Determine the [x, y] coordinate at the center of the cell enclosing the given text.  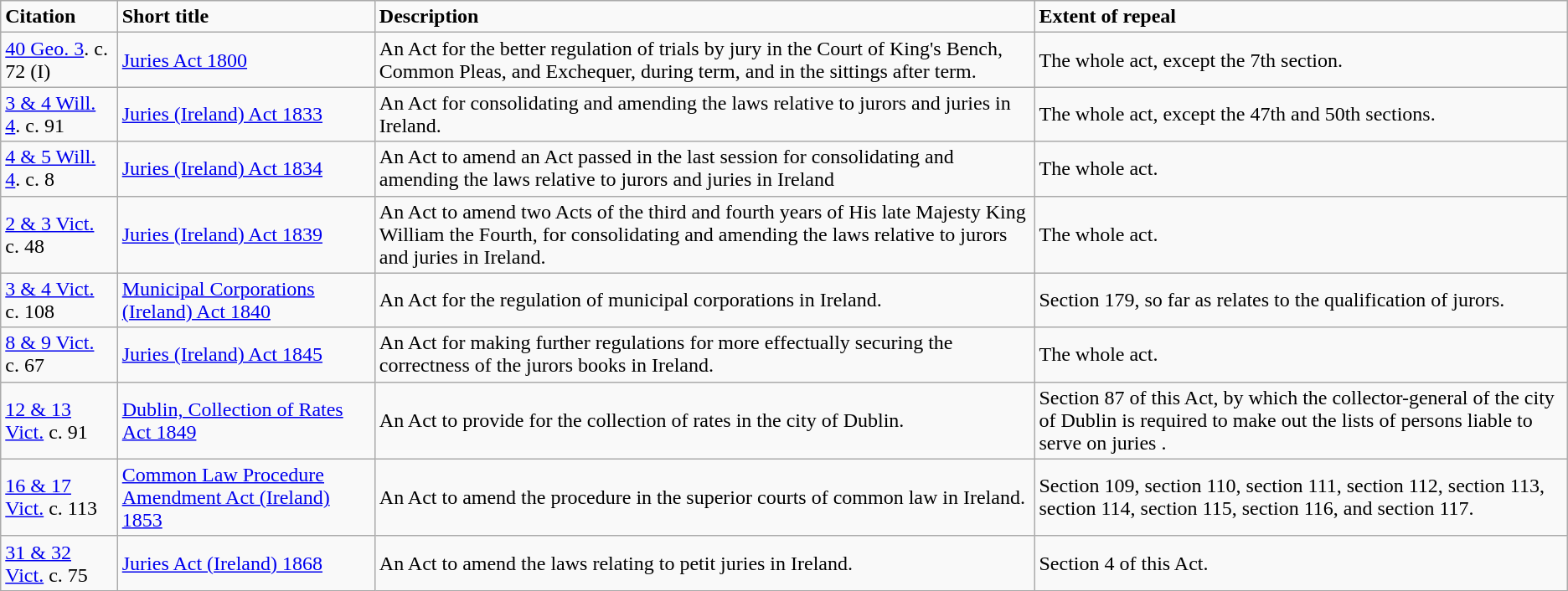
The whole act, except the 47th and 50th sections. [1301, 114]
31 & 32 Vict. c. 75 [59, 563]
Juries (Ireland) Act 1833 [246, 114]
Juries (Ireland) Act 1845 [246, 355]
Municipal Corporations (Ireland) Act 1840 [246, 300]
The whole act, except the 7th section. [1301, 60]
Section 4 of this Act. [1301, 563]
Short title [246, 17]
Dublin, Collection of Rates Act 1849 [246, 420]
Section 87 of this Act, by which the collector-general of the city of Dublin is required to make out the lists of persons liable to serve on juries . [1301, 420]
16 & 17 Vict. c. 113 [59, 497]
Description [704, 17]
Section 179, so far as relates to the qualification of jurors. [1301, 300]
40 Geo. 3. c. 72 (I) [59, 60]
Common Law Procedure Amendment Act (Ireland) 1853 [246, 497]
Citation [59, 17]
2 & 3 Vict. c. 48 [59, 234]
8 & 9 Vict. c. 67 [59, 355]
Juries (Ireland) Act 1834 [246, 169]
An Act for consolidating and amending the laws relative to jurors and juries in Ireland. [704, 114]
12 & 13 Vict. c. 91 [59, 420]
An Act to amend the laws relating to petit juries in Ireland. [704, 563]
3 & 4 Will. 4. c. 91 [59, 114]
3 & 4 Vict. c. 108 [59, 300]
Extent of repeal [1301, 17]
Juries (Ireland) Act 1839 [246, 234]
An Act for making further regulations for more effectually securing the correctness of the jurors books in Ireland. [704, 355]
Juries Act (Ireland) 1868 [246, 563]
An Act to amend an Act passed in the last session for consolidating and amending the laws relative to jurors and juries in Ireland [704, 169]
Section 109, section 110, section 111, section 112, section 113, section 114, section 115, section 116, and section 117. [1301, 497]
An Act to amend the procedure in the superior courts of common law in Ireland. [704, 497]
4 & 5 Will. 4. c. 8 [59, 169]
An Act to provide for the collection of rates in the city of Dublin. [704, 420]
An Act for the regulation of municipal corporations in Ireland. [704, 300]
Juries Act 1800 [246, 60]
